From the cell containing the given text, extract its center point as [x, y] coordinate. 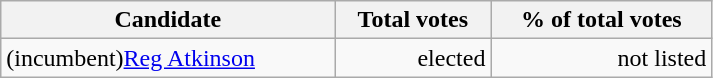
elected [413, 58]
Candidate [168, 20]
not listed [602, 58]
% of total votes [602, 20]
Total votes [413, 20]
(incumbent)Reg Atkinson [168, 58]
